Identify which cell holds the provided text, then report its (X, Y) central coordinate. 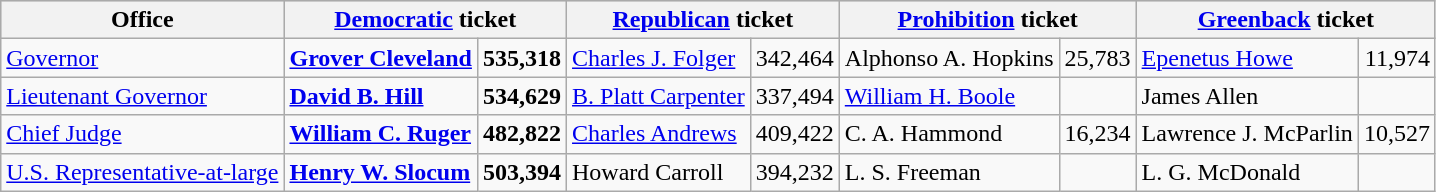
B. Platt Carpenter (659, 96)
Greenback ticket (1286, 20)
482,822 (522, 134)
Prohibition ticket (988, 20)
Lieutenant Governor (142, 96)
Chief Judge (142, 134)
409,422 (794, 134)
11,974 (1396, 58)
Charles J. Folger (659, 58)
William H. Boole (949, 96)
342,464 (794, 58)
25,783 (1098, 58)
534,629 (522, 96)
Alphonso A. Hopkins (949, 58)
Grover Cleveland (381, 58)
Howard Carroll (659, 172)
Governor (142, 58)
L. S. Freeman (949, 172)
394,232 (794, 172)
William C. Ruger (381, 134)
337,494 (794, 96)
Lawrence J. McParlin (1247, 134)
U.S. Representative-at-large (142, 172)
Charles Andrews (659, 134)
535,318 (522, 58)
Epenetus Howe (1247, 58)
16,234 (1098, 134)
503,394 (522, 172)
Republican ticket (704, 20)
James Allen (1247, 96)
Henry W. Slocum (381, 172)
10,527 (1396, 134)
C. A. Hammond (949, 134)
Democratic ticket (426, 20)
Office (142, 20)
L. G. McDonald (1247, 172)
David B. Hill (381, 96)
